Scan for the cell matching the given text and deliver its [X, Y] coordinate at center. 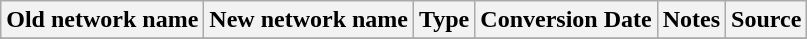
Conversion Date [566, 20]
Source [766, 20]
Old network name [102, 20]
New network name [309, 20]
Type [444, 20]
Notes [691, 20]
